Determine the (X, Y) coordinate at the center of the cell enclosing the given text.  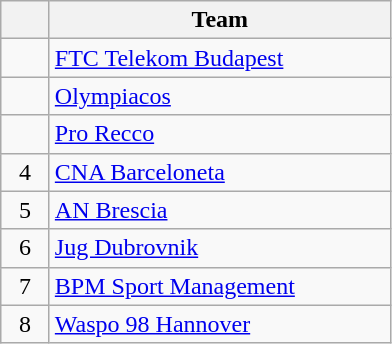
Team (220, 20)
AN Brescia (220, 210)
6 (26, 248)
CNA Barceloneta (220, 172)
Pro Recco (220, 134)
4 (26, 172)
Olympiacos (220, 96)
8 (26, 324)
BPM Sport Management (220, 286)
FTC Telekom Budapest (220, 58)
7 (26, 286)
Waspo 98 Hannover (220, 324)
5 (26, 210)
Jug Dubrovnik (220, 248)
